Determine the [X, Y] coordinate at the center of the cell enclosing the given text.  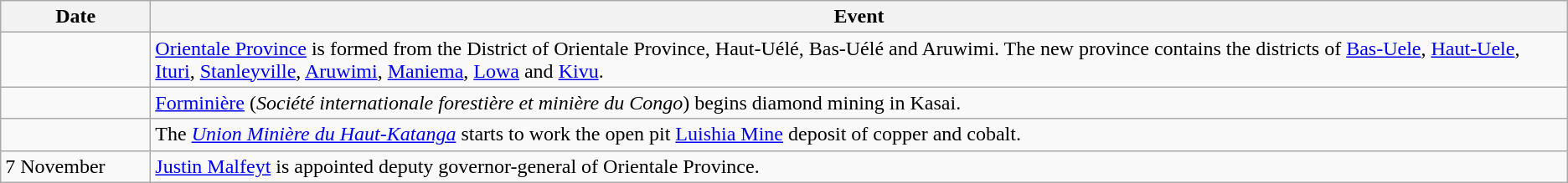
Event [859, 17]
Forminière (Société internationale forestière et minière du Congo) begins diamond mining in Kasai. [859, 103]
Justin Malfeyt is appointed deputy governor-general of Orientale Province. [859, 166]
Date [75, 17]
7 November [75, 166]
The Union Minière du Haut-Katanga starts to work the open pit Luishia Mine deposit of copper and cobalt. [859, 135]
